Output the [x, y] coordinate of the center of the cell containing the given text.  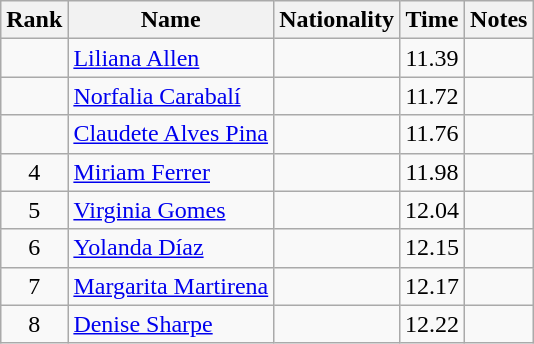
11.98 [432, 172]
7 [34, 286]
Rank [34, 20]
12.17 [432, 286]
Yolanda Díaz [171, 248]
11.72 [432, 96]
11.76 [432, 134]
Name [171, 20]
12.15 [432, 248]
11.39 [432, 58]
4 [34, 172]
6 [34, 248]
Norfalia Carabalí [171, 96]
12.04 [432, 210]
Denise Sharpe [171, 324]
Virginia Gomes [171, 210]
Margarita Martirena [171, 286]
Miriam Ferrer [171, 172]
Nationality [337, 20]
Notes [499, 20]
8 [34, 324]
Claudete Alves Pina [171, 134]
12.22 [432, 324]
5 [34, 210]
Liliana Allen [171, 58]
Time [432, 20]
